Detect which cell encompasses the target text, then output its [x, y] center coordinate. 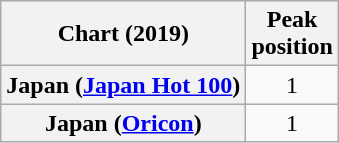
Japan (Oricon) [124, 123]
Chart (2019) [124, 34]
Peakposition [292, 34]
Japan (Japan Hot 100) [124, 85]
